Return (X, Y) of the center of cell containing provided text 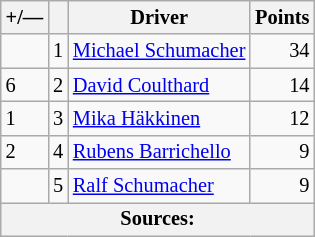
David Coulthard (159, 85)
34 (282, 51)
Points (282, 17)
3 (58, 118)
Ralf Schumacher (159, 186)
Sources: (158, 219)
Driver (159, 17)
6 (24, 85)
Mika Häkkinen (159, 118)
4 (58, 152)
5 (58, 186)
12 (282, 118)
Michael Schumacher (159, 51)
14 (282, 85)
+/― (24, 17)
Rubens Barrichello (159, 152)
